From the cell containing the given text, extract its center point as (X, Y) coordinate. 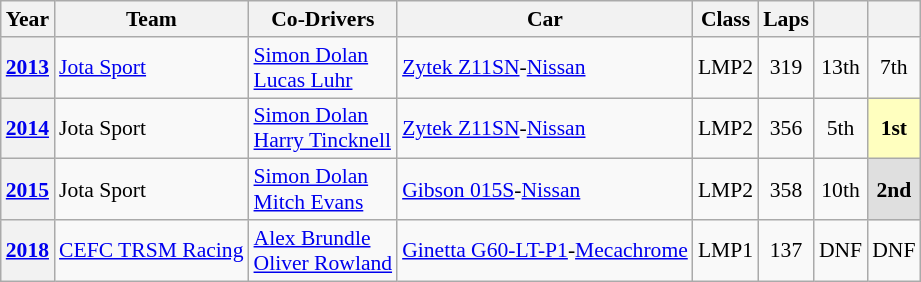
2015 (28, 190)
Team (151, 19)
Co-Drivers (324, 19)
2018 (28, 250)
CEFC TRSM Racing (151, 250)
2nd (894, 190)
5th (840, 128)
LMP1 (726, 250)
Laps (786, 19)
Car (545, 19)
Simon Dolan Harry Tincknell (324, 128)
Year (28, 19)
356 (786, 128)
2014 (28, 128)
137 (786, 250)
10th (840, 190)
Simon Dolan Lucas Luhr (324, 68)
1st (894, 128)
358 (786, 190)
13th (840, 68)
Gibson 015S-Nissan (545, 190)
Class (726, 19)
319 (786, 68)
7th (894, 68)
Simon Dolan Mitch Evans (324, 190)
Ginetta G60-LT-P1-Mecachrome (545, 250)
Alex Brundle Oliver Rowland (324, 250)
2013 (28, 68)
